Identify which cell holds the provided text, then report its (X, Y) central coordinate. 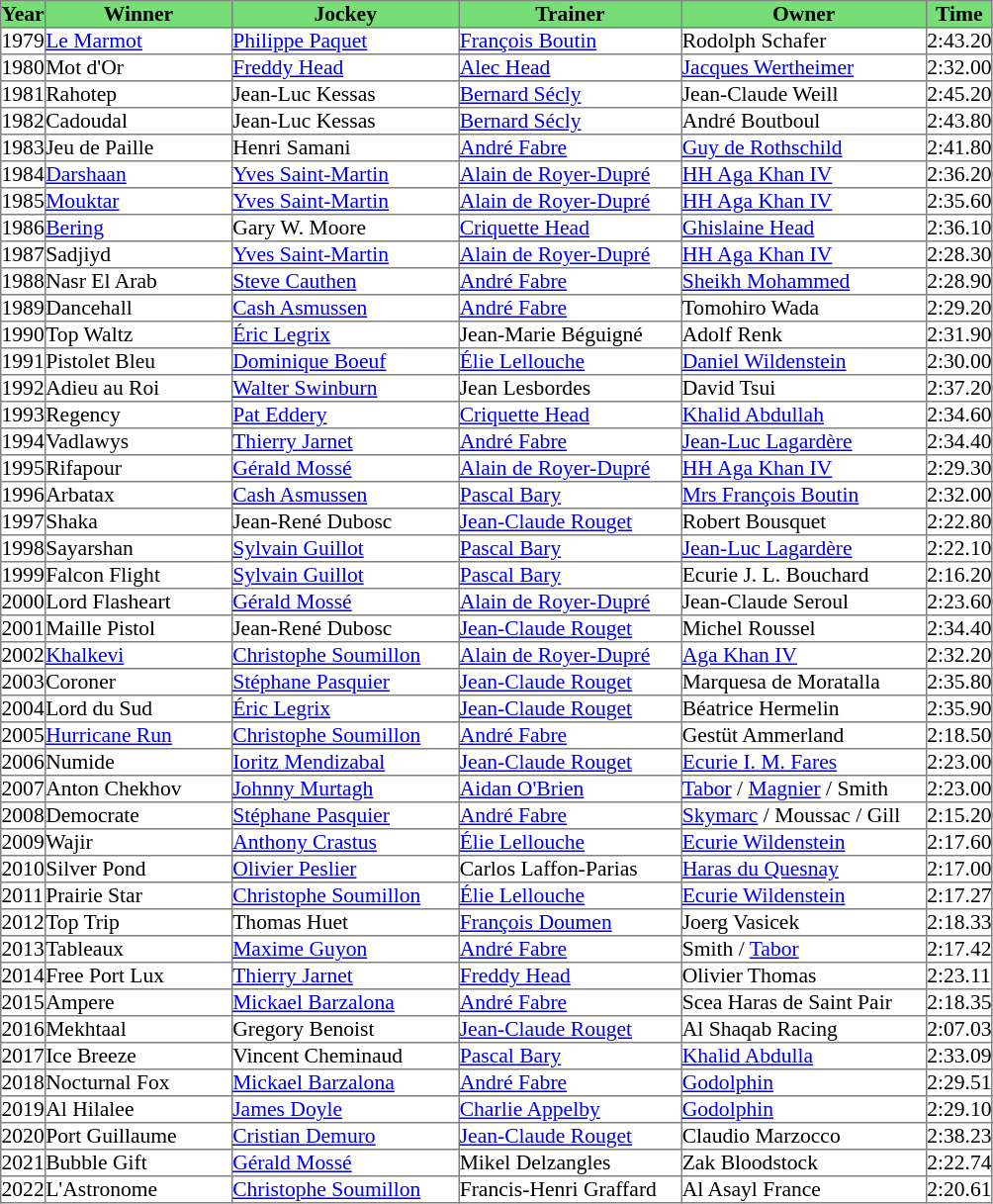
1995 (24, 469)
Gregory Benoist (345, 1029)
Béatrice Hermelin (804, 708)
1981 (24, 95)
1987 (24, 255)
Olivier Peslier (345, 869)
2:18.33 (959, 922)
Top Trip (138, 922)
2000 (24, 602)
Pat Eddery (345, 416)
2:33.09 (959, 1057)
Gary W. Moore (345, 228)
2:32.20 (959, 655)
Nasr El Arab (138, 281)
2001 (24, 629)
Hurricane Run (138, 736)
2:45.20 (959, 95)
Skymarc / Moussac / Gill (804, 815)
Alec Head (570, 67)
2:36.10 (959, 228)
2002 (24, 655)
1986 (24, 228)
2:22.10 (959, 548)
Ioritz Mendizabal (345, 762)
Robert Bousquet (804, 522)
Daniel Wildenstein (804, 362)
Lord du Sud (138, 708)
2:30.00 (959, 362)
Charlie Appelby (570, 1110)
2007 (24, 789)
2016 (24, 1029)
1990 (24, 334)
2021 (24, 1163)
Joerg Vasicek (804, 922)
2008 (24, 815)
Maille Pistol (138, 629)
2019 (24, 1110)
Adieu au Roi (138, 388)
1996 (24, 495)
Ecurie J. L. Bouchard (804, 576)
Tomohiro Wada (804, 309)
Regency (138, 416)
Mot d'Or (138, 67)
2:36.20 (959, 174)
2022 (24, 1189)
2:17.60 (959, 843)
1980 (24, 67)
Owner (804, 14)
1992 (24, 388)
2:43.80 (959, 121)
1993 (24, 416)
Winner (138, 14)
2:22.80 (959, 522)
2:29.30 (959, 469)
1988 (24, 281)
Mouktar (138, 202)
Wajir (138, 843)
2012 (24, 922)
Ice Breeze (138, 1057)
Ampere (138, 1003)
2:29.10 (959, 1110)
2009 (24, 843)
2:35.90 (959, 708)
1983 (24, 148)
Coroner (138, 683)
2006 (24, 762)
2020 (24, 1136)
2:15.20 (959, 815)
1979 (24, 42)
Anthony Crastus (345, 843)
2013 (24, 950)
2015 (24, 1003)
Jean Lesbordes (570, 388)
Carlos Laffon-Parias (570, 869)
Le Marmot (138, 42)
Arbatax (138, 495)
1989 (24, 309)
Anton Chekhov (138, 789)
Tableaux (138, 950)
1982 (24, 121)
2:43.20 (959, 42)
Rifapour (138, 469)
André Boutboul (804, 121)
2:07.03 (959, 1029)
Bubble Gift (138, 1163)
2005 (24, 736)
Ghislaine Head (804, 228)
2:18.50 (959, 736)
Port Guillaume (138, 1136)
1997 (24, 522)
2:41.80 (959, 148)
Khalid Abdulla (804, 1057)
2:22.74 (959, 1163)
Lord Flasheart (138, 602)
Henri Samani (345, 148)
Khalid Abdullah (804, 416)
2:17.42 (959, 950)
Dancehall (138, 309)
Darshaan (138, 174)
Prairie Star (138, 896)
Francis-Henri Graffard (570, 1189)
Trainer (570, 14)
Claudio Marzocco (804, 1136)
2:29.20 (959, 309)
Rahotep (138, 95)
2:18.35 (959, 1003)
2:23.11 (959, 975)
2:28.30 (959, 255)
1991 (24, 362)
2018 (24, 1082)
2:28.90 (959, 281)
2:29.51 (959, 1082)
2004 (24, 708)
Tabor / Magnier / Smith (804, 789)
1994 (24, 441)
Jean-Marie Béguigné (570, 334)
Rodolph Schafer (804, 42)
Vincent Cheminaud (345, 1057)
L'Astronome (138, 1189)
Al Shaqab Racing (804, 1029)
Democrate (138, 815)
2:35.60 (959, 202)
Year (24, 14)
Jean-Claude Weill (804, 95)
Numide (138, 762)
Adolf Renk (804, 334)
Free Port Lux (138, 975)
Shaka (138, 522)
1999 (24, 576)
Jockey (345, 14)
2:17.27 (959, 896)
Cadoudal (138, 121)
Aidan O'Brien (570, 789)
Ecurie I. M. Fares (804, 762)
2014 (24, 975)
1985 (24, 202)
2010 (24, 869)
Michel Roussel (804, 629)
Top Waltz (138, 334)
Jean-Claude Seroul (804, 602)
David Tsui (804, 388)
Sheikh Mohammed (804, 281)
2:34.60 (959, 416)
Sayarshan (138, 548)
Khalkevi (138, 655)
Walter Swinburn (345, 388)
Scea Haras de Saint Pair (804, 1003)
Guy de Rothschild (804, 148)
Silver Pond (138, 869)
Aga Khan IV (804, 655)
2003 (24, 683)
François Boutin (570, 42)
Steve Cauthen (345, 281)
James Doyle (345, 1110)
Sadjiyd (138, 255)
2:38.23 (959, 1136)
Smith / Tabor (804, 950)
Mrs François Boutin (804, 495)
François Doumen (570, 922)
Al Asayl France (804, 1189)
2:17.00 (959, 869)
Marquesa de Moratalla (804, 683)
Thomas Huet (345, 922)
2:20.61 (959, 1189)
Mekhtaal (138, 1029)
Falcon Flight (138, 576)
Mikel Delzangles (570, 1163)
Philippe Paquet (345, 42)
2:37.20 (959, 388)
Al Hilalee (138, 1110)
Bering (138, 228)
Olivier Thomas (804, 975)
1998 (24, 548)
2:23.60 (959, 602)
Jeu de Paille (138, 148)
Pistolet Bleu (138, 362)
2011 (24, 896)
Zak Bloodstock (804, 1163)
2:35.80 (959, 683)
2:16.20 (959, 576)
2017 (24, 1057)
Haras du Quesnay (804, 869)
Jacques Wertheimer (804, 67)
Cristian Demuro (345, 1136)
2:31.90 (959, 334)
Johnny Murtagh (345, 789)
Gestüt Ammerland (804, 736)
1984 (24, 174)
Nocturnal Fox (138, 1082)
Vadlawys (138, 441)
Time (959, 14)
Maxime Guyon (345, 950)
Dominique Boeuf (345, 362)
